Capture the cell that displays the provided text and extract its (x, y) central coordinate. 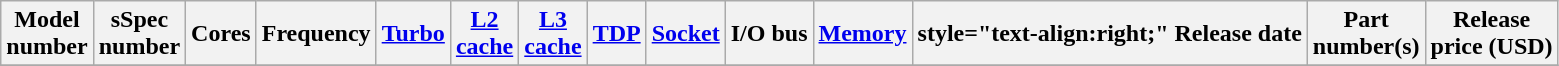
TDP (616, 34)
L2cache (484, 34)
Turbo (413, 34)
Frequency (316, 34)
style="text-align:right;" Release date (1110, 34)
Socket (686, 34)
sSpecnumber (139, 34)
Releaseprice (USD) (1492, 34)
Modelnumber (47, 34)
Cores (222, 34)
I/O bus (769, 34)
Partnumber(s) (1366, 34)
Memory (862, 34)
L3cache (553, 34)
